Pinpoint the cell where the given text exists, returning its [x, y] midpoint coordinate. 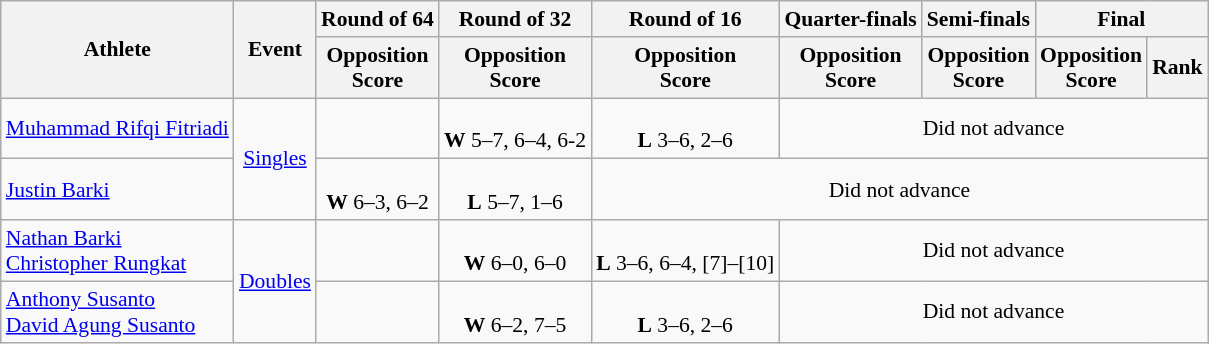
W 6–3, 6–2 [378, 190]
L 5–7, 1–6 [515, 190]
Doubles [275, 281]
Final [1122, 19]
Quarter-finals [850, 19]
Anthony SusantoDavid Agung Susanto [118, 312]
W 5–7, 6–4, 6-2 [515, 128]
Nathan BarkiChristopher Rungkat [118, 250]
Rank [1178, 68]
Singles [275, 159]
L 3–6, 6–4, [7]–[10] [685, 250]
Athlete [118, 50]
Justin Barki [118, 190]
W 6–0, 6–0 [515, 250]
Round of 16 [685, 19]
W 6–2, 7–5 [515, 312]
Semi-finals [978, 19]
Round of 64 [378, 19]
Muhammad Rifqi Fitriadi [118, 128]
Round of 32 [515, 19]
Event [275, 50]
